Determine the (x, y) coordinate at the center of the cell enclosing the given text.  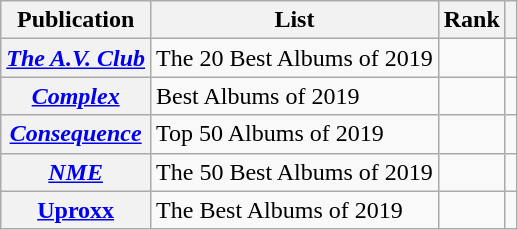
Consequence (76, 134)
Uproxx (76, 210)
The 50 Best Albums of 2019 (295, 172)
Best Albums of 2019 (295, 96)
NME (76, 172)
The A.V. Club (76, 58)
The Best Albums of 2019 (295, 210)
List (295, 20)
Rank (472, 20)
Top 50 Albums of 2019 (295, 134)
Complex (76, 96)
Publication (76, 20)
The 20 Best Albums of 2019 (295, 58)
